Determine the [X, Y] coordinate at the center of the cell enclosing the given text.  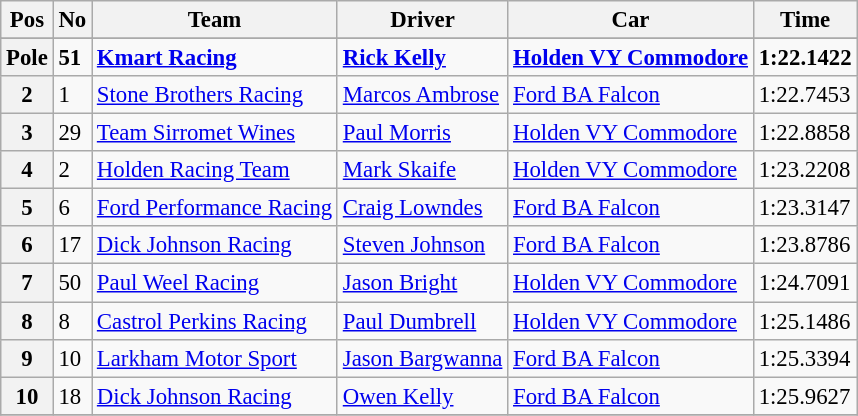
7 [27, 283]
9 [27, 358]
Pos [27, 20]
Jason Bright [422, 283]
1 [72, 95]
Stone Brothers Racing [215, 95]
1:22.8858 [805, 133]
Rick Kelly [422, 58]
4 [27, 170]
Driver [422, 20]
Paul Morris [422, 133]
No [72, 20]
Pole [27, 58]
Team Sirromet Wines [215, 133]
Marcos Ambrose [422, 95]
18 [72, 396]
Paul Dumbrell [422, 321]
1:22.1422 [805, 58]
Larkham Motor Sport [215, 358]
17 [72, 245]
1:25.1486 [805, 321]
3 [27, 133]
Owen Kelly [422, 396]
Team [215, 20]
Kmart Racing [215, 58]
Craig Lowndes [422, 208]
1:24.7091 [805, 283]
Steven Johnson [422, 245]
1:22.7453 [805, 95]
Time [805, 20]
1:25.9627 [805, 396]
Castrol Perkins Racing [215, 321]
50 [72, 283]
Ford Performance Racing [215, 208]
1:25.3394 [805, 358]
1:23.2208 [805, 170]
5 [27, 208]
29 [72, 133]
51 [72, 58]
1:23.3147 [805, 208]
Paul Weel Racing [215, 283]
Mark Skaife [422, 170]
Car [631, 20]
Jason Bargwanna [422, 358]
Holden Racing Team [215, 170]
1:23.8786 [805, 245]
